Locate the cell with the specified text and output its (x, y) center coordinate. 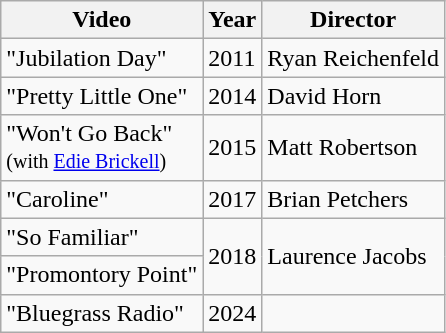
2014 (232, 96)
2011 (232, 58)
Video (102, 20)
Laurence Jacobs (354, 256)
David Horn (354, 96)
Matt Robertson (354, 148)
Director (354, 20)
2015 (232, 148)
Brian Petchers (354, 199)
"Caroline" (102, 199)
2017 (232, 199)
"So Familiar" (102, 237)
Year (232, 20)
"Jubilation Day" (102, 58)
Ryan Reichenfeld (354, 58)
"Won't Go Back"(with Edie Brickell) (102, 148)
"Promontory Point" (102, 275)
"Pretty Little One" (102, 96)
"Bluegrass Radio" (102, 313)
2024 (232, 313)
2018 (232, 256)
